Locate the cell with the specified text and output its (x, y) center coordinate. 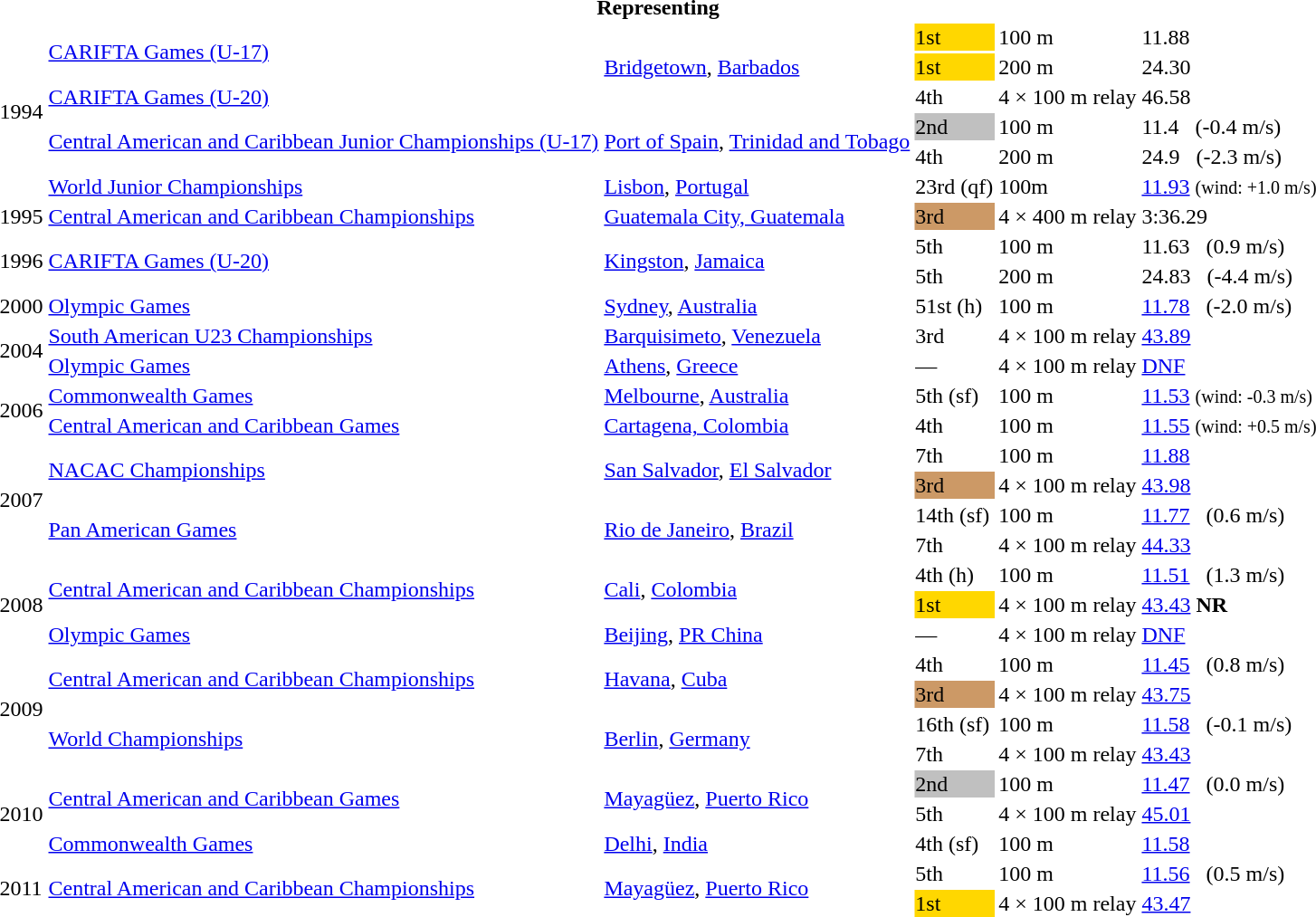
World Junior Championships (324, 186)
Melbourne, Australia (757, 396)
CARIFTA Games (U-17) (324, 53)
Cartagena, Colombia (757, 425)
Barquisimeto, Venezuela (757, 336)
Port of Spain, Trinidad and Tobago (757, 141)
NACAC Championships (324, 471)
Berlin, Germany (757, 739)
Cali, Colombia (757, 590)
Sydney, Australia (757, 306)
World Championships (324, 739)
San Salvador, El Salvador (757, 471)
Beijing, PR China (757, 635)
4th (sf) (954, 844)
16th (sf) (954, 724)
Bridgetown, Barbados (757, 67)
South American U23 Championships (324, 336)
14th (sf) (954, 515)
100m (1068, 186)
5th (sf) (954, 396)
4th (h) (954, 575)
Pan American Games (324, 530)
Athens, Greece (757, 366)
Lisbon, Portugal (757, 186)
Guatemala City, Guatemala (757, 216)
Havana, Cuba (757, 679)
Kingston, Jamaica (757, 261)
4 × 400 m relay (1068, 216)
23rd (qf) (954, 186)
Central American and Caribbean Junior Championships (U-17) (324, 141)
Delhi, India (757, 844)
Rio de Janeiro, Brazil (757, 530)
51st (h) (954, 306)
